Capture the cell that displays the provided text and extract its [x, y] central coordinate. 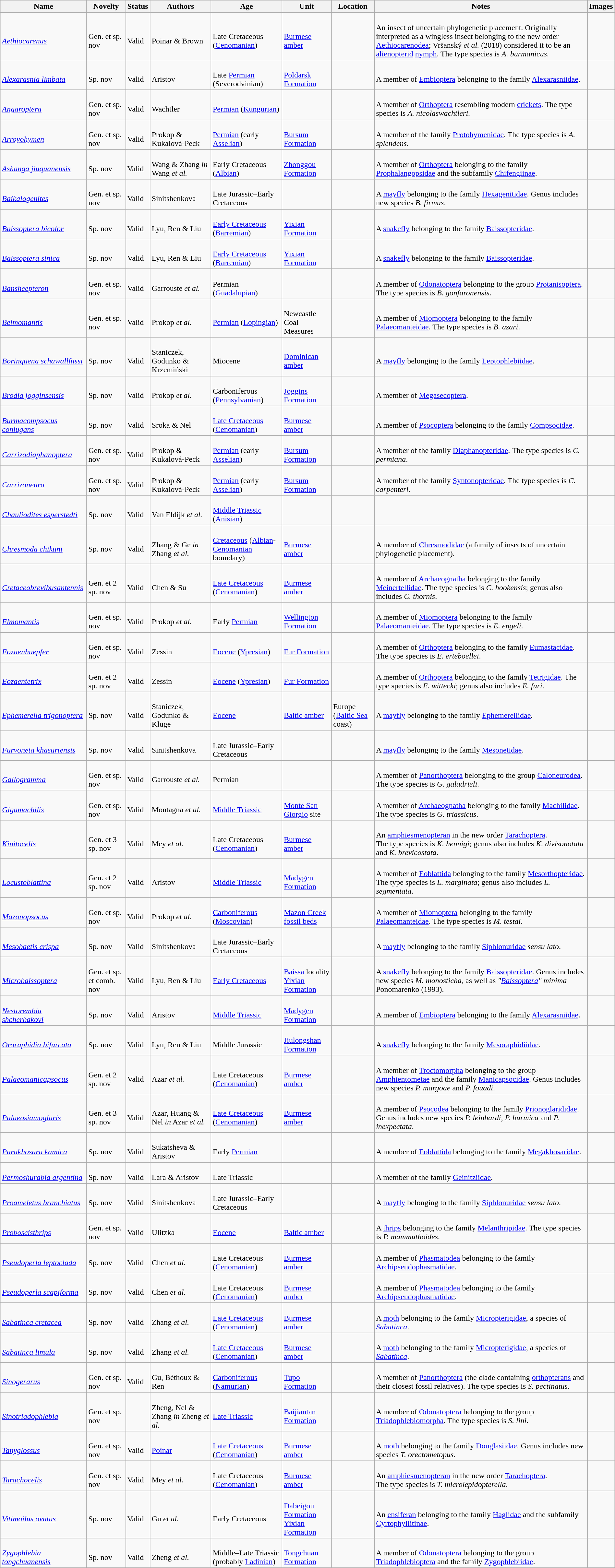
A member of Psocoptera belonging to the family Compsocidae. [481, 421]
Authors [180, 6]
Zheng, Nel & Zhang in Zheng et al. [180, 1412]
A member of Archaeognatha belonging to the family Meinertellidae. The type species is C. hookensis; genus also includes C. thornis. [481, 583]
Zhang & Ge in Zhang et al. [180, 545]
Zheng et al. [180, 1553]
Pseudoperla scapiforma [43, 1288]
Dabeigou Formation Yixian Formation [307, 1515]
Images [601, 6]
Zygophlebia tongchuanensis [43, 1553]
Cretaceobrevibusantennis [43, 583]
A mayfly belonging to the family Hexagenitidae. Genus includes new species B. firmus. [481, 194]
A member of the family Protohymenidae. The type species is A. splendens. [481, 135]
A member of Megasecoptera. [481, 391]
Sroka & Nel [180, 421]
Elmomantis [43, 617]
Borinquena schawallfussi [43, 357]
Aethiocarenus [43, 36]
An amphiesmenopteran in the new order Tarachoptera.The type species is T. microlepidopterella. [481, 1476]
Newcastle Coal Measures [307, 318]
Gen. et sp. et comb. nov [106, 977]
Wachtler [180, 105]
Proameletus branchiatus [43, 1198]
A snakefly belonging to the family Mesoraphidiidae. [481, 1040]
A member of Panorthoptera belonging to the group Caloneurodea. The type species is G. galadrieli. [481, 775]
An ensiferan belonging to the family Haglidae and the subfamily Cyrtophyllitinae. [481, 1515]
Permian (Lopingian) [247, 318]
Mazonopsocus [43, 912]
Belmomantis [43, 318]
Locustoblattina [43, 878]
Carrizoneura [43, 481]
Miocene [247, 357]
Staniczek, Godunko & Kluge [180, 711]
Baissa locality Yixian Formation [307, 977]
A member of Odonatoptera belonging to the group Triadophlebiomorpha. The type species is S. lini. [481, 1412]
Gallogramma [43, 775]
Unit [307, 6]
Status [138, 6]
Bansheepteron [43, 284]
Baissoptera sinica [43, 254]
Montagna et al. [180, 805]
An amphiesmenopteran in the new order Tarachoptera. The type species is K. hennigi; genus also includes K. divisonotata and K. brevicostata. [481, 839]
Sinogerarus [43, 1377]
Van Eldijk et al. [180, 510]
Middle Jurassic [247, 1040]
A member of Orthoptera belonging to the family Prophalangopsidae and the subfamily Chifengiinae. [481, 164]
Burmacompsocus coniugans [43, 421]
Sukatsheva & Aristov [180, 1147]
Gu, Béthoux & Ren [180, 1377]
A member of Miomoptera belonging to the family Palaeomanteidae. The type species is M. testai. [481, 912]
Brodia jogginsensis [43, 391]
Carboniferous (Namurian) [247, 1377]
Middle–Late Triassic (probably Ladinian) [247, 1553]
Lara & Aristov [180, 1173]
Carrizodiaphanoptera [43, 451]
A member of Psocodea belonging to the family Prionoglarididae. Genus includes new species P. leinhardi, P. burmica and P. inexpectata. [481, 1113]
Azar, Huang & Nel in Azar et al. [180, 1113]
Staniczek, Godunko & Krzemiński [180, 357]
A member of Chresmodidae (a family of insects of uncertain phylogenetic placement). [481, 545]
Tongchuan Formation [307, 1553]
Permian [247, 775]
Angaroptera [43, 105]
Permoshurabia argentina [43, 1173]
Late Permian (Severodvinian) [247, 75]
Cretaceous (Albian-Cenomanian boundary) [247, 545]
Permian (Kungurian) [247, 105]
Microbaissoptera [43, 977]
A mayfly belonging to the family Leptophlebiidae. [481, 357]
Eozaentetrix [43, 677]
A member of Miomoptera belonging to the family Palaeomanteidae. The type species is B. azari. [481, 318]
Novelty [106, 6]
Carboniferous (Moscovian) [247, 912]
Mazon Creek fossil beds [307, 912]
A member of the family Diaphanopteridae. The type species is C. permiana. [481, 451]
Gu et al. [180, 1515]
A snakefly belonging to the family Baissopteridae. Genus includes new species M. monosticha, as well as "Baissoptera" minima Ponomarenko (1993). [481, 977]
Tupo Formation [307, 1377]
Location [353, 6]
A thrips belonging to the family Melanthripidae. The type species is P. mammuthoides. [481, 1228]
A member of the family Syntonopteridae. The type species is C. carpenteri. [481, 481]
Mesobaetis crispa [43, 942]
Baikalogenites [43, 194]
A member of Orthoptera belonging to the family Eumastacidae. The type species is E. erteboellei. [481, 647]
Tarachocelis [43, 1476]
Age [247, 6]
Vitimoilus ovatus [43, 1515]
Palaeomanicapsocus [43, 1075]
Europe (Baltic Sea coast) [353, 711]
Palaeosiamoglaris [43, 1113]
Name [43, 6]
Sabatinca cretacea [43, 1318]
Chresmoda chikuni [43, 545]
Chauliodites esperstedti [43, 510]
A member of Troctomorpha belonging to the group Amphientometae and the family Manicapsocidae. Genus includes new species P. margoae and P. fouadi. [481, 1075]
Wellington Formation [307, 617]
Joggins Formation [307, 391]
Proboscisthrips [43, 1228]
Permian (Guadalupian) [247, 284]
A member of Orthoptera belonging to the family Tetrigidae. The type species is E. wittecki; genus also includes E. furi. [481, 677]
Alexarasnia limbata [43, 75]
Eozaenhuepfer [43, 647]
Sabatinca limula [43, 1348]
Ashanga jiuquanensis [43, 164]
A moth belonging to the family Douglasiidae. Genus includes new species T. orectometopus. [481, 1446]
Poldarsk Formation [307, 75]
Poinar & Brown [180, 36]
Chen & Su [180, 583]
Ulitzka [180, 1228]
Kinitocelis [43, 839]
Monte San Giorgio site [307, 805]
Baijiantan Formation [307, 1412]
A mayfly belonging to the family Mesonetidae. [481, 745]
Tanyglossus [43, 1446]
Notes [481, 6]
A member of Odonatoptera belonging to the group Triadophlebioptera and the family Zygophlebiidae. [481, 1553]
Pseudoperla leptoclada [43, 1258]
A member of Odonatoptera belonging to the group Protanisoptera. The type species is B. gonfaronensis. [481, 284]
Early Cretaceous (Albian) [247, 164]
Nestorembia shcherbakovi [43, 1011]
Ororaphidia bifurcata [43, 1040]
A member of Orthoptera resembling modern crickets. The type species is A. nicolaswachtleri. [481, 105]
Azar et al. [180, 1075]
Middle Triassic (Anisian) [247, 510]
A member of Eoblattida belonging to the family Megakhosaridae. [481, 1147]
Poinar [180, 1446]
A member of Miomoptera belonging to the family Palaeomanteidae. The type species is E. engeli. [481, 617]
Arroyohymen [43, 135]
Baissoptera bicolor [43, 224]
A member of Eoblattida belonging to the family Mesorthopteridae. The type species is L. marginata; genus also includes L. segmentata. [481, 878]
Gigamachilis [43, 805]
Sinotriadophlebia [43, 1412]
A member of Archaeognatha belonging to the family Machilidae. The type species is G. triassicus. [481, 805]
Furvoneta khasurtensis [43, 745]
A member of Panorthoptera (the clade containing orthopterans and their closest fossil relatives). The type species is S. pectinatus. [481, 1377]
Dominican amber [307, 357]
Carboniferous (Pennsylvanian) [247, 391]
A mayfly belonging to the family Ephemerellidae. [481, 711]
Parakhosara kamica [43, 1147]
Jiulongshan Formation [307, 1040]
Zhonggou Formation [307, 164]
A member of the family Geinitziidae. [481, 1173]
Wang & Zhang in Wang et al. [180, 164]
Ephemerella trigonoptera [43, 711]
